Provide the (X, Y) coordinate of the cell's center where the given text is located.  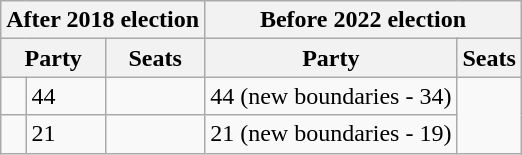
21 (new boundaries - 19) (331, 134)
44 (66, 96)
After 2018 election (103, 20)
21 (66, 134)
Before 2022 election (364, 20)
44 (new boundaries - 34) (331, 96)
